Capture the cell that displays the provided text and extract its [X, Y] central coordinate. 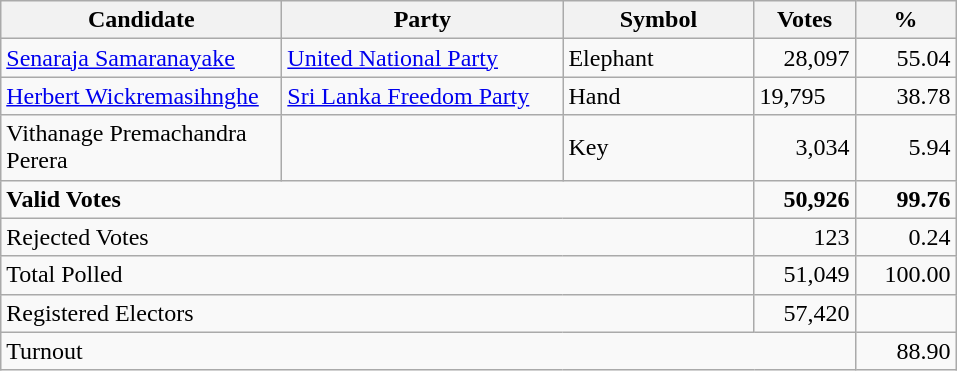
3,034 [804, 148]
100.00 [906, 275]
50,926 [804, 199]
Party [422, 20]
5.94 [906, 148]
Rejected Votes [378, 237]
57,420 [804, 313]
19,795 [804, 96]
United National Party [422, 58]
Total Polled [378, 275]
Registered Electors [378, 313]
55.04 [906, 58]
Vithanage Premachandra Perera [142, 148]
0.24 [906, 237]
Sri Lanka Freedom Party [422, 96]
Hand [658, 96]
Senaraja Samaranayake [142, 58]
Symbol [658, 20]
Herbert Wickremasihnghe [142, 96]
123 [804, 237]
99.76 [906, 199]
88.90 [906, 351]
Turnout [428, 351]
Elephant [658, 58]
Candidate [142, 20]
% [906, 20]
51,049 [804, 275]
38.78 [906, 96]
Valid Votes [378, 199]
Votes [804, 20]
28,097 [804, 58]
Key [658, 148]
